From the cell containing the given text, extract its center point as [x, y] coordinate. 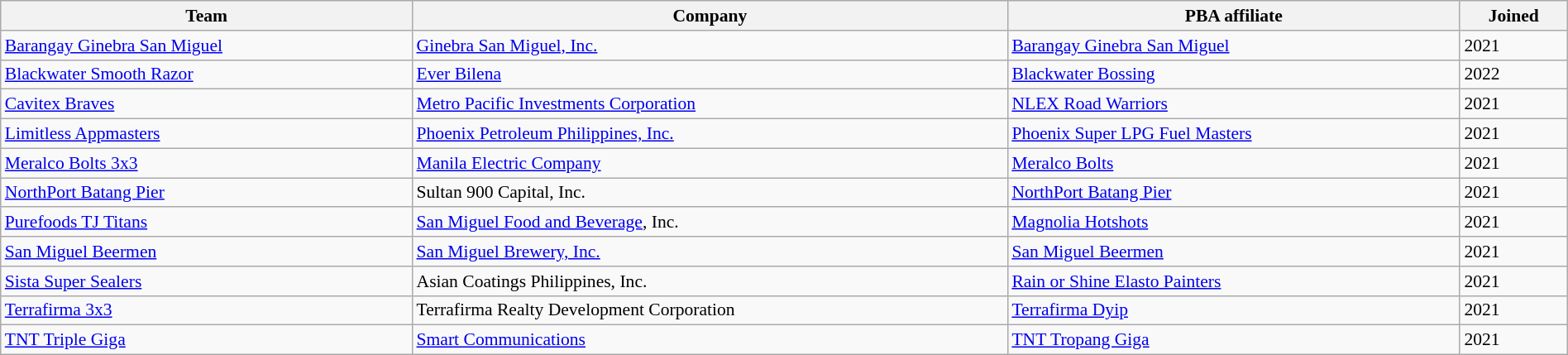
Metro Pacific Investments Corporation [710, 104]
Smart Communications [710, 340]
TNT Tropang Giga [1234, 340]
San Miguel Brewery, Inc. [710, 252]
Meralco Bolts [1234, 163]
Team [207, 16]
San Miguel Food and Beverage, Inc. [710, 223]
Blackwater Bossing [1234, 74]
NLEX Road Warriors [1234, 104]
Terrafirma Realty Development Corporation [710, 310]
Sista Super Sealers [207, 281]
2022 [1513, 74]
Ginebra San Miguel, Inc. [710, 46]
Blackwater Smooth Razor [207, 74]
TNT Triple Giga [207, 340]
Joined [1513, 16]
Meralco Bolts 3x3 [207, 163]
PBA affiliate [1234, 16]
Company [710, 16]
Cavitex Braves [207, 104]
Manila Electric Company [710, 163]
Phoenix Super LPG Fuel Masters [1234, 134]
Terrafirma 3x3 [207, 310]
Rain or Shine Elasto Painters [1234, 281]
Magnolia Hotshots [1234, 223]
Phoenix Petroleum Philippines, Inc. [710, 134]
Purefoods TJ Titans [207, 223]
Limitless Appmasters [207, 134]
Terrafirma Dyip [1234, 310]
Ever Bilena [710, 74]
Asian Coatings Philippines, Inc. [710, 281]
Sultan 900 Capital, Inc. [710, 193]
